Provide the (X, Y) coordinate of the cell's center where the given text is located.  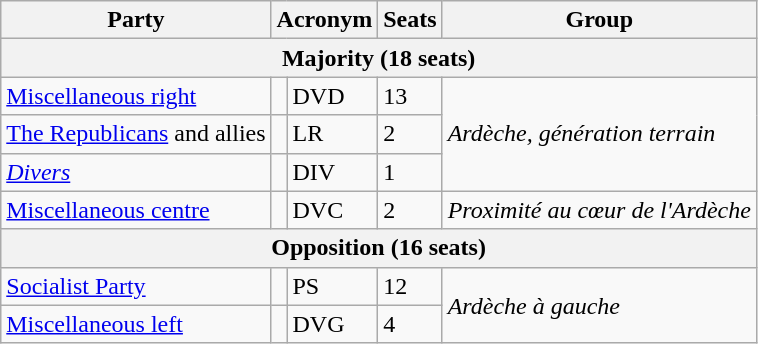
Divers (136, 172)
Party (136, 20)
Majority (18 seats) (379, 58)
LR (332, 134)
Proximité au cœur de l'Ardèche (599, 210)
Miscellaneous left (136, 324)
DIV (332, 172)
DVG (332, 324)
Opposition (16 seats) (379, 248)
Ardèche, génération terrain (599, 134)
DVD (332, 96)
4 (410, 324)
Miscellaneous centre (136, 210)
Socialist Party (136, 286)
Miscellaneous right (136, 96)
12 (410, 286)
Ardèche à gauche (599, 305)
Group (599, 20)
Acronym (324, 20)
PS (332, 286)
DVC (332, 210)
The Republicans and allies (136, 134)
13 (410, 96)
Seats (410, 20)
1 (410, 172)
